Locate the cell with the specified text and output its (x, y) center coordinate. 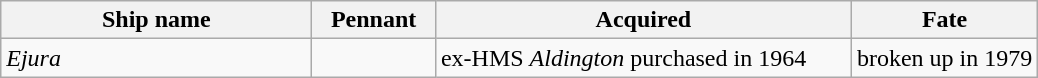
Pennant (374, 20)
Ship name (156, 20)
ex-HMS Aldington purchased in 1964 (643, 58)
Fate (944, 20)
broken up in 1979 (944, 58)
Acquired (643, 20)
Ejura (156, 58)
